Search for the cell housing the specified text and yield its [x, y] center coordinate. 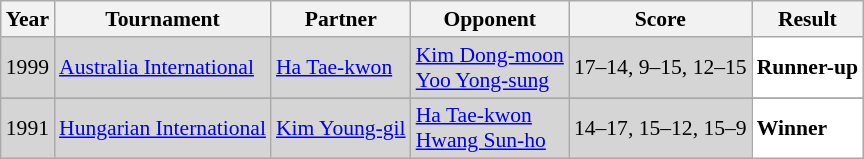
Tournament [162, 19]
Opponent [490, 19]
Runner-up [808, 68]
Kim Young-gil [341, 128]
Hungarian International [162, 128]
Score [660, 19]
Result [808, 19]
1991 [28, 128]
17–14, 9–15, 12–15 [660, 68]
Australia International [162, 68]
Ha Tae-kwon Hwang Sun-ho [490, 128]
Ha Tae-kwon [341, 68]
1999 [28, 68]
Winner [808, 128]
Kim Dong-moon Yoo Yong-sung [490, 68]
Year [28, 19]
Partner [341, 19]
14–17, 15–12, 15–9 [660, 128]
